Pinpoint the cell where the given text exists, returning its [x, y] midpoint coordinate. 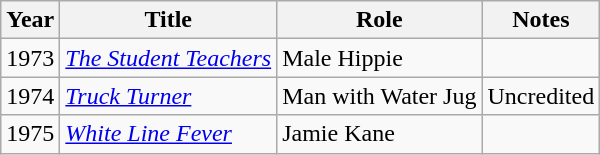
Title [168, 20]
Role [380, 20]
Year [30, 20]
Jamie Kane [380, 134]
Notes [541, 20]
Male Hippie [380, 58]
Uncredited [541, 96]
1973 [30, 58]
1975 [30, 134]
1974 [30, 96]
Truck Turner [168, 96]
Man with Water Jug [380, 96]
The Student Teachers [168, 58]
White Line Fever [168, 134]
